Locate the cell with the specified text and output its (X, Y) center coordinate. 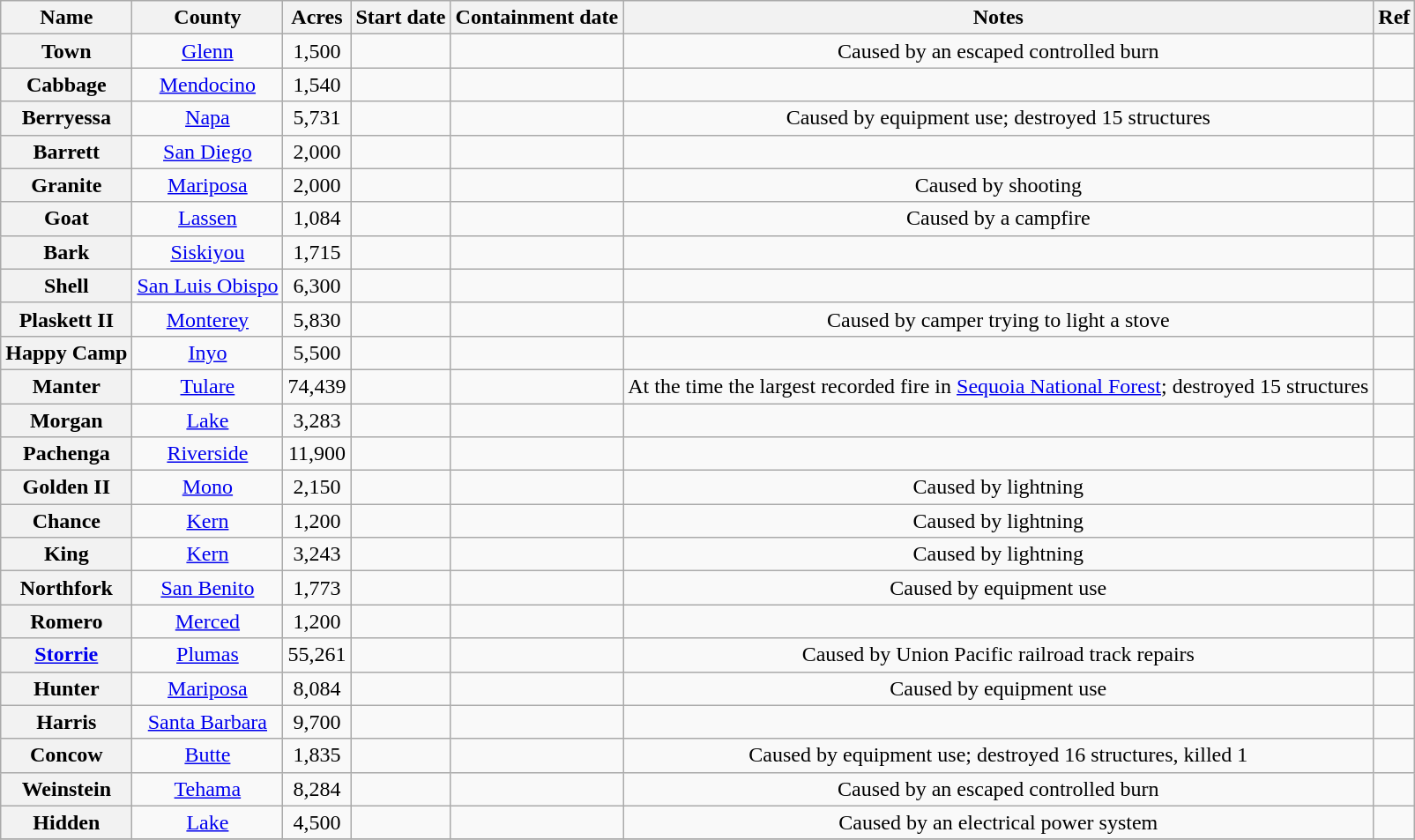
Tulare (208, 386)
Start date (400, 18)
Mendocino (208, 85)
Shell (67, 286)
1,835 (317, 755)
Tehama (208, 789)
Notes (998, 18)
Barrett (67, 152)
3,283 (317, 420)
5,731 (317, 118)
King (67, 554)
Caused by equipment use; destroyed 15 structures (998, 118)
1,773 (317, 588)
Romero (67, 621)
Plaskett II (67, 319)
Cabbage (67, 85)
Morgan (67, 420)
Granite (67, 185)
Storrie (67, 655)
Mono (208, 487)
Northfork (67, 588)
11,900 (317, 454)
Monterey (208, 319)
Containment date (537, 18)
9,700 (317, 722)
Manter (67, 386)
8,284 (317, 789)
1,715 (317, 252)
Glenn (208, 51)
Siskiyou (208, 252)
At the time the largest recorded fire in Sequoia National Forest; destroyed 15 structures (998, 386)
San Luis Obispo (208, 286)
Plumas (208, 655)
5,500 (317, 353)
Caused by a campfire (998, 219)
Golden II (67, 487)
Napa (208, 118)
Caused by Union Pacific railroad track repairs (998, 655)
5,830 (317, 319)
1,540 (317, 85)
Butte (208, 755)
Goat (67, 219)
Riverside (208, 454)
Happy Camp (67, 353)
55,261 (317, 655)
County (208, 18)
Concow (67, 755)
San Diego (208, 152)
6,300 (317, 286)
Hidden (67, 822)
Caused by equipment use; destroyed 16 structures, killed 1 (998, 755)
San Benito (208, 588)
Berryessa (67, 118)
Bark (67, 252)
74,439 (317, 386)
Santa Barbara (208, 722)
Chance (67, 521)
1,500 (317, 51)
Merced (208, 621)
Inyo (208, 353)
4,500 (317, 822)
2,150 (317, 487)
Harris (67, 722)
8,084 (317, 688)
Caused by shooting (998, 185)
Weinstein (67, 789)
Lassen (208, 219)
Ref (1395, 18)
Acres (317, 18)
1,084 (317, 219)
Town (67, 51)
Caused by camper trying to light a stove (998, 319)
3,243 (317, 554)
Name (67, 18)
Caused by an electrical power system (998, 822)
Hunter (67, 688)
Pachenga (67, 454)
